Identify which cell holds the provided text, then report its (x, y) central coordinate. 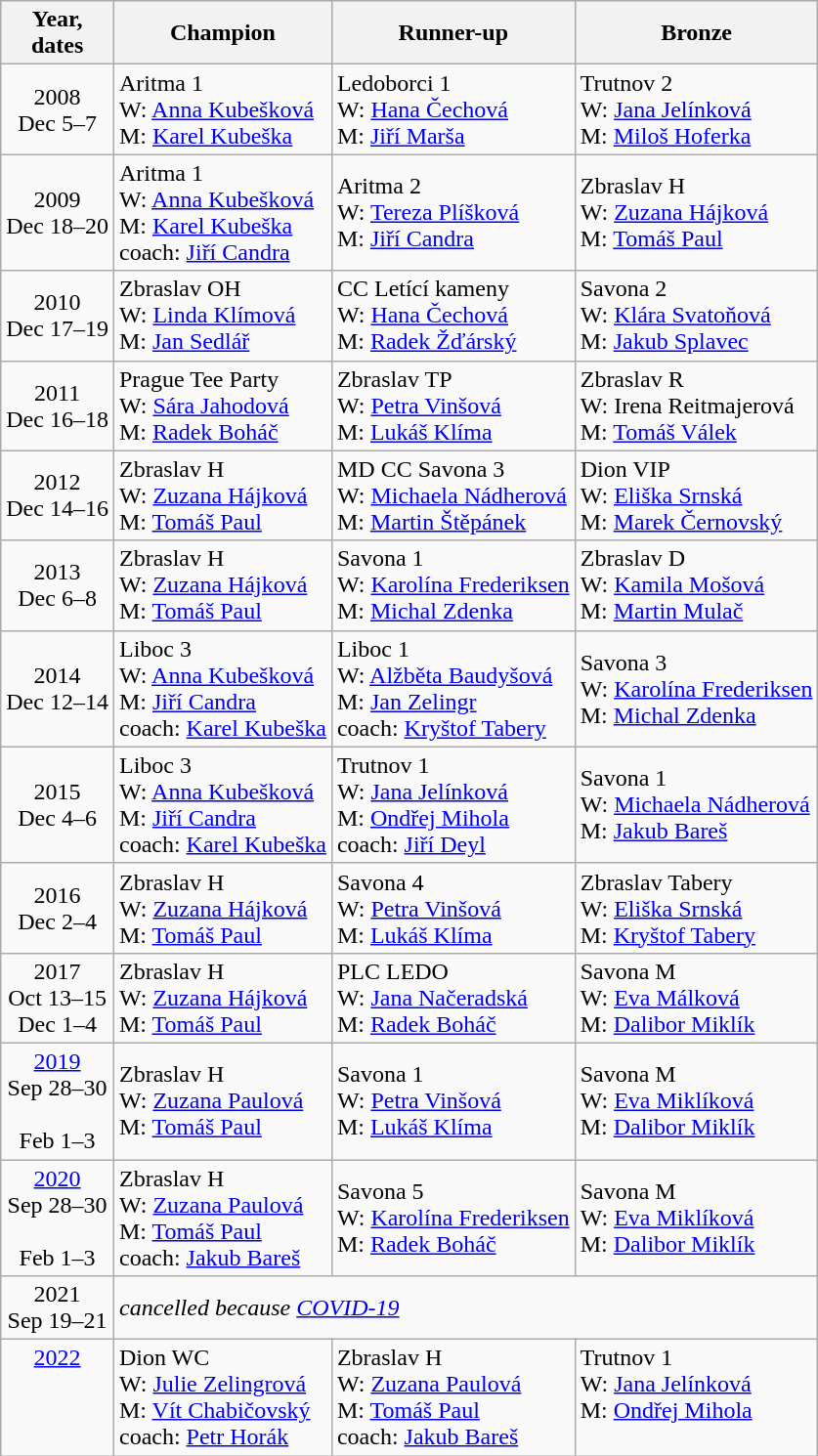
Aritma 2W: Tereza PlíškováM: Jiří Candra (453, 213)
2010Dec 17–19 (58, 316)
Trutnov 1W: Jana JelínkováM: Ondřej Mihola (696, 1397)
Champion (223, 33)
Liboc 1W: Alžběta BaudyšováM: Jan Zelingrcoach: Kryštof Tabery (453, 688)
Prague Tee PartyW: Sára JahodováM: Radek Boháč (223, 406)
CC Letící kamenyW: Hana ČechováM: Radek Žďárský (453, 316)
2011Dec 16–18 (58, 406)
Year,dates (58, 33)
Savona MW: Eva MálkováM: Dalibor Miklík (696, 998)
cancelled because COVID-19 (465, 1307)
MD CC Savona 3W: Michaela NádherováM: Martin Štěpánek (453, 495)
Zbraslav TPW: Petra VinšováM: Lukáš Klíma (453, 406)
Aritma 1W: Anna KubeškováM: Karel Kubeškacoach: Jiří Candra (223, 213)
Zbraslav OHW: Linda KlímováM: Jan Sedlář (223, 316)
Savona 1W: Michaela NádherováM: Jakub Bareš (696, 805)
Savona 2W: Klára SvatoňováM: Jakub Splavec (696, 316)
2013Dec 6–8 (58, 585)
2012Dec 14–16 (58, 495)
Aritma 1W: Anna KubeškováM: Karel Kubeška (223, 109)
2017Oct 13–15Dec 1–4 (58, 998)
Zbraslav RW: Irena ReitmajerováM: Tomáš Válek (696, 406)
Savona 1W: Karolína FrederiksenM: Michal Zdenka (453, 585)
Trutnov 2W: Jana JelínkováM: Miloš Hoferka (696, 109)
Zbraslav DW: Kamila MošováM: Martin Mulač (696, 585)
Dion VIPW: Eliška SrnskáM: Marek Černovský (696, 495)
2015Dec 4–6 (58, 805)
2016Dec 2–4 (58, 908)
2022 (58, 1397)
Dion WCW: Julie ZelingrováM: Vít Chabičovskýcoach: Petr Horák (223, 1397)
Bronze (696, 33)
Trutnov 1W: Jana JelínkováM: Ondřej Miholacoach: Jiří Deyl (453, 805)
2019Sep 28–30Feb 1–3 (58, 1100)
Savona 4W: Petra VinšováM: Lukáš Klíma (453, 908)
Zbraslav TaberyW: Eliška SrnskáM: Kryštof Tabery (696, 908)
Zbraslav HW: Zuzana PaulováM: Tomáš Paul (223, 1100)
PLC LEDOW: Jana NačeradskáM: Radek Boháč (453, 998)
Runner-up (453, 33)
2008Dec 5–7 (58, 109)
2020Sep 28–30Feb 1–3 (58, 1218)
Ledoborci 1W: Hana ČechováM: Jiří Marša (453, 109)
2014Dec 12–14 (58, 688)
2021Sep 19–21 (58, 1307)
Savona 1W: Petra VinšováM: Lukáš Klíma (453, 1100)
2009Dec 18–20 (58, 213)
Savona 3W: Karolína FrederiksenM: Michal Zdenka (696, 688)
Savona 5W: Karolína FrederiksenM: Radek Boháč (453, 1218)
